Capture the cell that displays the provided text and extract its (x, y) central coordinate. 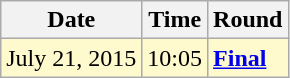
Time (175, 20)
Round (248, 20)
10:05 (175, 58)
Date (72, 20)
July 21, 2015 (72, 58)
Final (248, 58)
